Pinpoint the cell where the given text exists, returning its [x, y] midpoint coordinate. 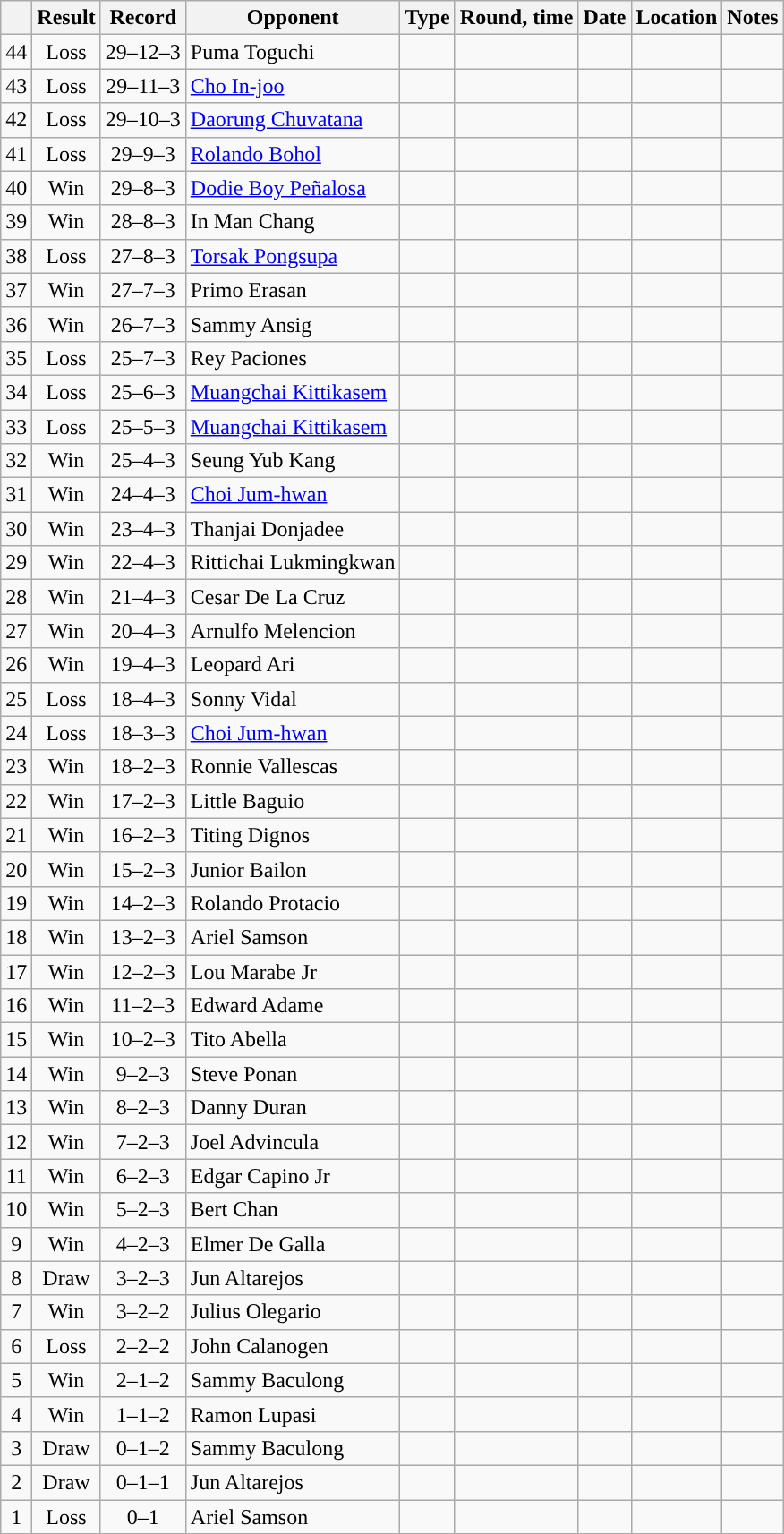
6–2–3 [143, 1176]
Cesar De La Cruz [293, 597]
29–10–3 [143, 120]
23 [16, 767]
7 [16, 1312]
Rey Paciones [293, 358]
22–4–3 [143, 563]
6 [16, 1346]
10–2–3 [143, 1040]
Ramon Lupasi [293, 1414]
Round, time [516, 18]
Steve Ponan [293, 1074]
Result [66, 18]
Date [605, 18]
5–2–3 [143, 1210]
9 [16, 1244]
Ronnie Vallescas [293, 767]
12–2–3 [143, 971]
Lou Marabe Jr [293, 971]
Bert Chan [293, 1210]
Puma Toguchi [293, 52]
9–2–3 [143, 1074]
Tito Abella [293, 1040]
Joel Advincula [293, 1142]
Opponent [293, 18]
4–2–3 [143, 1244]
27–8–3 [143, 256]
Type [428, 18]
26 [16, 665]
1 [16, 1517]
25–6–3 [143, 392]
Danny Duran [293, 1108]
Daorung Chuvatana [293, 120]
39 [16, 222]
18–3–3 [143, 733]
7–2–3 [143, 1142]
0–1 [143, 1517]
5 [16, 1380]
23–4–3 [143, 529]
21 [16, 835]
43 [16, 86]
10 [16, 1210]
25–5–3 [143, 427]
16 [16, 1006]
0–1–2 [143, 1448]
36 [16, 324]
Titing Dignos [293, 835]
29–8–3 [143, 188]
18–2–3 [143, 767]
Sammy Ansig [293, 324]
Arnulfo Melencion [293, 631]
19–4–3 [143, 665]
Seung Yub Kang [293, 461]
Dodie Boy Peñalosa [293, 188]
42 [16, 120]
20–4–3 [143, 631]
18 [16, 937]
11–2–3 [143, 1006]
38 [16, 256]
15–2–3 [143, 869]
3–2–2 [143, 1312]
30 [16, 529]
25–4–3 [143, 461]
35 [16, 358]
40 [16, 188]
27 [16, 631]
24–4–3 [143, 495]
32 [16, 461]
Location [677, 18]
Julius Olegario [293, 1312]
Thanjai Donjadee [293, 529]
29–12–3 [143, 52]
24 [16, 733]
14 [16, 1074]
1–1–2 [143, 1414]
13–2–3 [143, 937]
2–2–2 [143, 1346]
Rolando Bohol [293, 154]
26–7–3 [143, 324]
0–1–1 [143, 1482]
2 [16, 1482]
Notes [753, 18]
Edward Adame [293, 1006]
19 [16, 903]
29 [16, 563]
4 [16, 1414]
8–2–3 [143, 1108]
John Calanogen [293, 1346]
Torsak Pongsupa [293, 256]
Cho In-joo [293, 86]
28–8–3 [143, 222]
Sonny Vidal [293, 699]
16–2–3 [143, 835]
8 [16, 1278]
Primo Erasan [293, 290]
Record [143, 18]
25–7–3 [143, 358]
11 [16, 1176]
Elmer De Galla [293, 1244]
34 [16, 392]
In Man Chang [293, 222]
17 [16, 971]
29–11–3 [143, 86]
Edgar Capino Jr [293, 1176]
37 [16, 290]
25 [16, 699]
33 [16, 427]
14–2–3 [143, 903]
18–4–3 [143, 699]
22 [16, 801]
Little Baguio [293, 801]
27–7–3 [143, 290]
3 [16, 1448]
20 [16, 869]
Rolando Protacio [293, 903]
29–9–3 [143, 154]
28 [16, 597]
31 [16, 495]
15 [16, 1040]
Leopard Ari [293, 665]
17–2–3 [143, 801]
41 [16, 154]
12 [16, 1142]
44 [16, 52]
21–4–3 [143, 597]
13 [16, 1108]
Rittichai Lukmingkwan [293, 563]
3–2–3 [143, 1278]
Junior Bailon [293, 869]
2–1–2 [143, 1380]
